Find where the given text appears and provide that cell's center as (X, Y) coordinate. 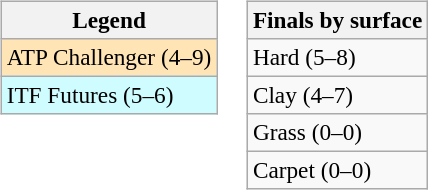
ATP Challenger (4–9) (108, 57)
Clay (4–7) (337, 95)
Carpet (0–0) (337, 171)
Hard (5–8) (337, 57)
Finals by surface (337, 20)
ITF Futures (5–6) (108, 95)
Grass (0–0) (337, 133)
Legend (108, 20)
